Identify which cell holds the provided text, then report its (x, y) central coordinate. 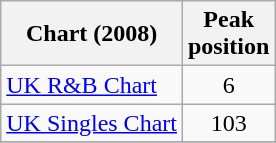
Peakposition (228, 34)
Chart (2008) (92, 34)
UK R&B Chart (92, 85)
6 (228, 85)
UK Singles Chart (92, 123)
103 (228, 123)
